Detect which cell encompasses the target text, then output its [X, Y] center coordinate. 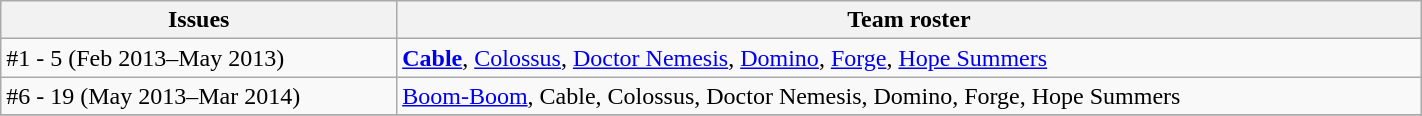
Issues [199, 20]
Cable, Colossus, Doctor Nemesis, Domino, Forge, Hope Summers [910, 58]
Boom-Boom, Cable, Colossus, Doctor Nemesis, Domino, Forge, Hope Summers [910, 96]
Team roster [910, 20]
#1 - 5 (Feb 2013–May 2013) [199, 58]
#6 - 19 (May 2013–Mar 2014) [199, 96]
